Return the (x, y) coordinate for the center point of the cell that contains the specified text.  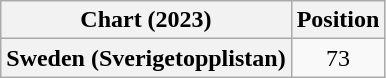
Sweden (Sverigetopplistan) (146, 58)
Position (338, 20)
73 (338, 58)
Chart (2023) (146, 20)
